Locate the cell with the specified text and output its (X, Y) center coordinate. 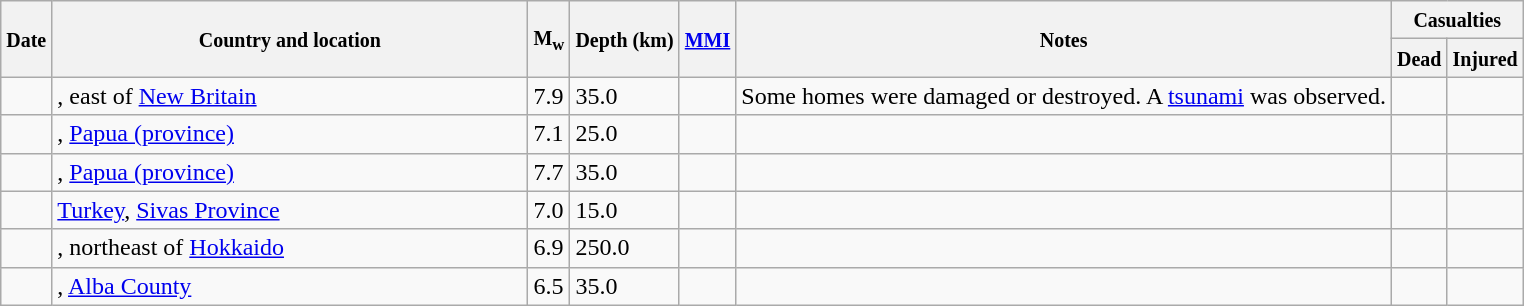
Mw (549, 39)
7.9 (549, 96)
, Alba County (290, 286)
15.0 (624, 210)
Turkey, Sivas Province (290, 210)
, east of New Britain (290, 96)
, northeast of Hokkaido (290, 248)
6.5 (549, 286)
Some homes were damaged or destroyed. A tsunami was observed. (1064, 96)
250.0 (624, 248)
7.0 (549, 210)
6.9 (549, 248)
Notes (1064, 39)
7.7 (549, 172)
MMI (708, 39)
Casualties (1457, 20)
Injured (1485, 58)
25.0 (624, 134)
Dead (1419, 58)
7.1 (549, 134)
Depth (km) (624, 39)
Country and location (290, 39)
Date (26, 39)
